Find where the given text appears and provide that cell's center as (X, Y) coordinate. 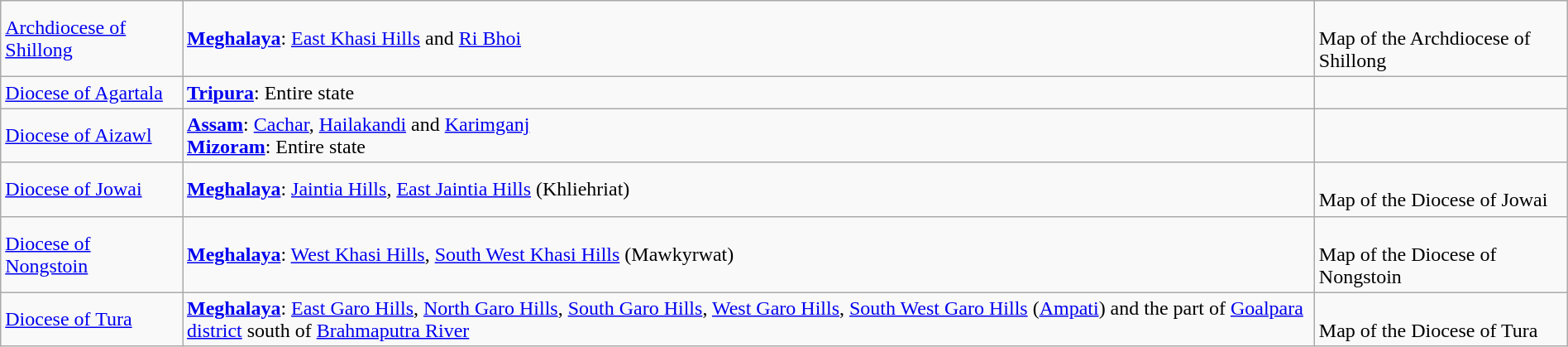
Assam: Cachar, Hailakandi and KarimganjMizoram: Entire state (749, 136)
Meghalaya: Jaintia Hills, East Jaintia Hills (Khliehriat) (749, 189)
Tripura: Entire state (749, 93)
Diocese of Tura (92, 320)
Map of the Diocese of Tura (1441, 320)
Meghalaya: East Khasi Hills and Ri Bhoi (749, 39)
Map of the Diocese of Nongstoin (1441, 254)
Diocese of Agartala (92, 93)
Archdiocese of Shillong (92, 39)
Map of the Archdiocese of Shillong (1441, 39)
Diocese of Jowai (92, 189)
Map of the Diocese of Jowai (1441, 189)
Diocese of Aizawl (92, 136)
Meghalaya: West Khasi Hills, South West Khasi Hills (Mawkyrwat) (749, 254)
Diocese of Nongstoin (92, 254)
